Provide the [x, y] coordinate of the cell's center where the given text is located.  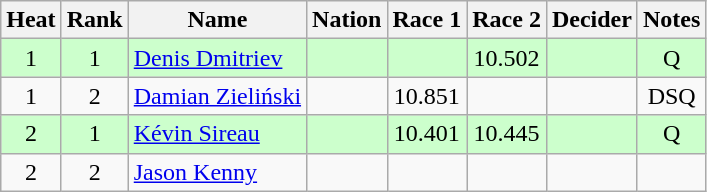
Jason Kenny [217, 172]
Rank [94, 20]
DSQ [671, 96]
Damian Zieliński [217, 96]
Kévin Sireau [217, 134]
Race 2 [507, 20]
10.445 [507, 134]
Nation [347, 20]
10.502 [507, 58]
Heat [31, 20]
Name [217, 20]
10.401 [427, 134]
Denis Dmitriev [217, 58]
Notes [671, 20]
Race 1 [427, 20]
10.851 [427, 96]
Decider [592, 20]
